Output the (x, y) coordinate of the center of the cell containing the given text.  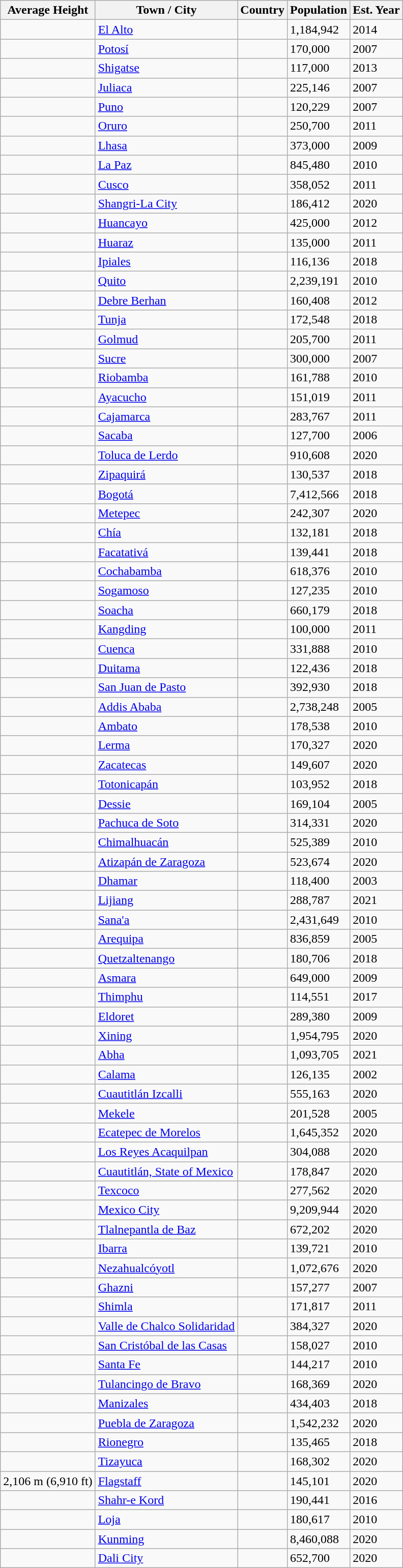
Golmud (166, 339)
Dali City (166, 1558)
127,700 (319, 436)
157,277 (319, 1287)
171,817 (319, 1307)
Abha (166, 1055)
Est. Year (377, 10)
Loja (166, 1520)
672,202 (319, 1229)
525,389 (319, 842)
Dhamar (166, 881)
Sacaba (166, 436)
Chía (166, 532)
Riobamba (166, 378)
Cuenca (166, 649)
178,847 (319, 1171)
El Alto (166, 29)
2003 (377, 881)
523,674 (319, 862)
Manizales (166, 1403)
118,400 (319, 881)
8,460,088 (319, 1539)
Quetzaltenango (166, 958)
2,431,649 (319, 920)
Metepec (166, 513)
910,608 (319, 455)
Sogamoso (166, 591)
Arequipa (166, 939)
180,617 (319, 1520)
Shimla (166, 1307)
225,146 (319, 87)
1,093,705 (319, 1055)
Addis Ababa (166, 707)
Thimphu (166, 997)
132,181 (319, 532)
Ipiales (166, 262)
555,163 (319, 1094)
Tizayuca (166, 1461)
Cusco (166, 184)
Town / City (166, 10)
139,441 (319, 552)
Zacatecas (166, 765)
Flagstaff (166, 1481)
122,436 (319, 668)
145,101 (319, 1481)
Cuautitlán Izcalli (166, 1094)
652,700 (319, 1558)
San Juan de Pasto (166, 687)
Cajamarca (166, 416)
Cochabamba (166, 571)
Pachuca de Soto (166, 823)
Lijiang (166, 900)
Rionegro (166, 1442)
103,952 (319, 784)
120,229 (319, 107)
277,562 (319, 1191)
660,179 (319, 610)
Calama (166, 1074)
Average Height (48, 10)
Bogotá (166, 494)
Ibarra (166, 1249)
1,954,795 (319, 1036)
373,000 (319, 145)
300,000 (319, 358)
Totonicapán (166, 784)
289,380 (319, 1016)
Debre Berhan (166, 300)
384,327 (319, 1326)
9,209,944 (319, 1210)
Kangding (166, 629)
Population (319, 10)
190,441 (319, 1500)
170,000 (319, 49)
172,548 (319, 320)
Shahr-e Kord (166, 1500)
250,700 (319, 126)
Texcoco (166, 1191)
304,088 (319, 1152)
100,000 (319, 629)
Los Reyes Acaquilpan (166, 1152)
Quito (166, 281)
Sana'a (166, 920)
Puno (166, 107)
135,465 (319, 1442)
161,788 (319, 378)
201,528 (319, 1113)
Mekele (166, 1113)
314,331 (319, 823)
Soacha (166, 610)
2,738,248 (319, 707)
Country (263, 10)
1,645,352 (319, 1132)
Mexico City (166, 1210)
Huaraz (166, 243)
Cuautitlán, State of Mexico (166, 1171)
Puebla de Zaragoza (166, 1423)
144,217 (319, 1365)
392,930 (319, 687)
836,859 (319, 939)
San Cristóbal de las Casas (166, 1345)
151,019 (319, 397)
Lerma (166, 745)
Shangri-La City (166, 203)
425,000 (319, 223)
7,412,566 (319, 494)
Ecatepec de Morelos (166, 1132)
242,307 (319, 513)
170,327 (319, 745)
Chimalhuacán (166, 842)
Huancayo (166, 223)
205,700 (319, 339)
1,072,676 (319, 1268)
331,888 (319, 649)
Nezahualcóyotl (166, 1268)
Tunja (166, 320)
1,542,232 (319, 1423)
Lhasa (166, 145)
117,000 (319, 68)
Valle de Chalco Solidaridad (166, 1326)
Tulancingo de Bravo (166, 1384)
845,480 (319, 165)
283,767 (319, 416)
149,607 (319, 765)
Ghazni (166, 1287)
160,408 (319, 300)
168,302 (319, 1461)
Zipaquirá (166, 474)
618,376 (319, 571)
186,412 (319, 203)
288,787 (319, 900)
La Paz (166, 165)
649,000 (319, 978)
135,000 (319, 243)
130,537 (319, 474)
Dessie (166, 803)
2006 (377, 436)
Eldoret (166, 1016)
114,551 (319, 997)
178,538 (319, 726)
Ayacucho (166, 397)
158,027 (319, 1345)
Oruro (166, 126)
Shigatse (166, 68)
1,184,942 (319, 29)
2,239,191 (319, 281)
2002 (377, 1074)
2016 (377, 1500)
169,104 (319, 803)
Facatativá (166, 552)
Potosí (166, 49)
Atizapán de Zaragoza (166, 862)
Kunming (166, 1539)
434,403 (319, 1403)
2017 (377, 997)
Toluca de Lerdo (166, 455)
139,721 (319, 1249)
Asmara (166, 978)
2014 (377, 29)
Santa Fe (166, 1365)
Ambato (166, 726)
116,136 (319, 262)
126,135 (319, 1074)
2013 (377, 68)
Duitama (166, 668)
180,706 (319, 958)
127,235 (319, 591)
168,369 (319, 1384)
358,052 (319, 184)
Tlalnepantla de Baz (166, 1229)
2,106 m (6,910 ft) (48, 1481)
Sucre (166, 358)
Xining (166, 1036)
Juliaca (166, 87)
